Scan for the cell matching the given text and deliver its (X, Y) coordinate at center. 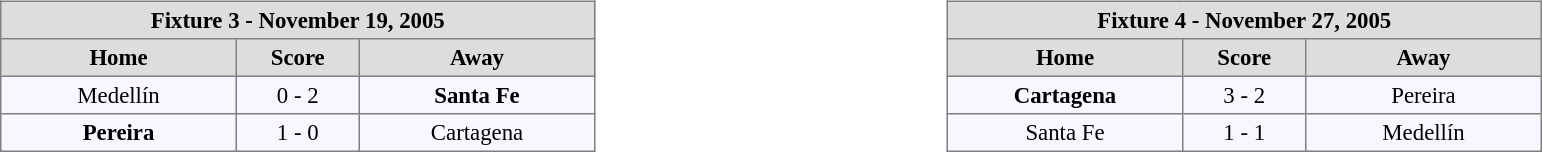
1 - 0 (298, 133)
Fixture 3 - November 19, 2005 (298, 20)
3 - 2 (1244, 95)
Fixture 4 - November 27, 2005 (1244, 20)
0 - 2 (298, 95)
1 - 1 (1244, 133)
